Pinpoint the cell where the given text exists, returning its [x, y] midpoint coordinate. 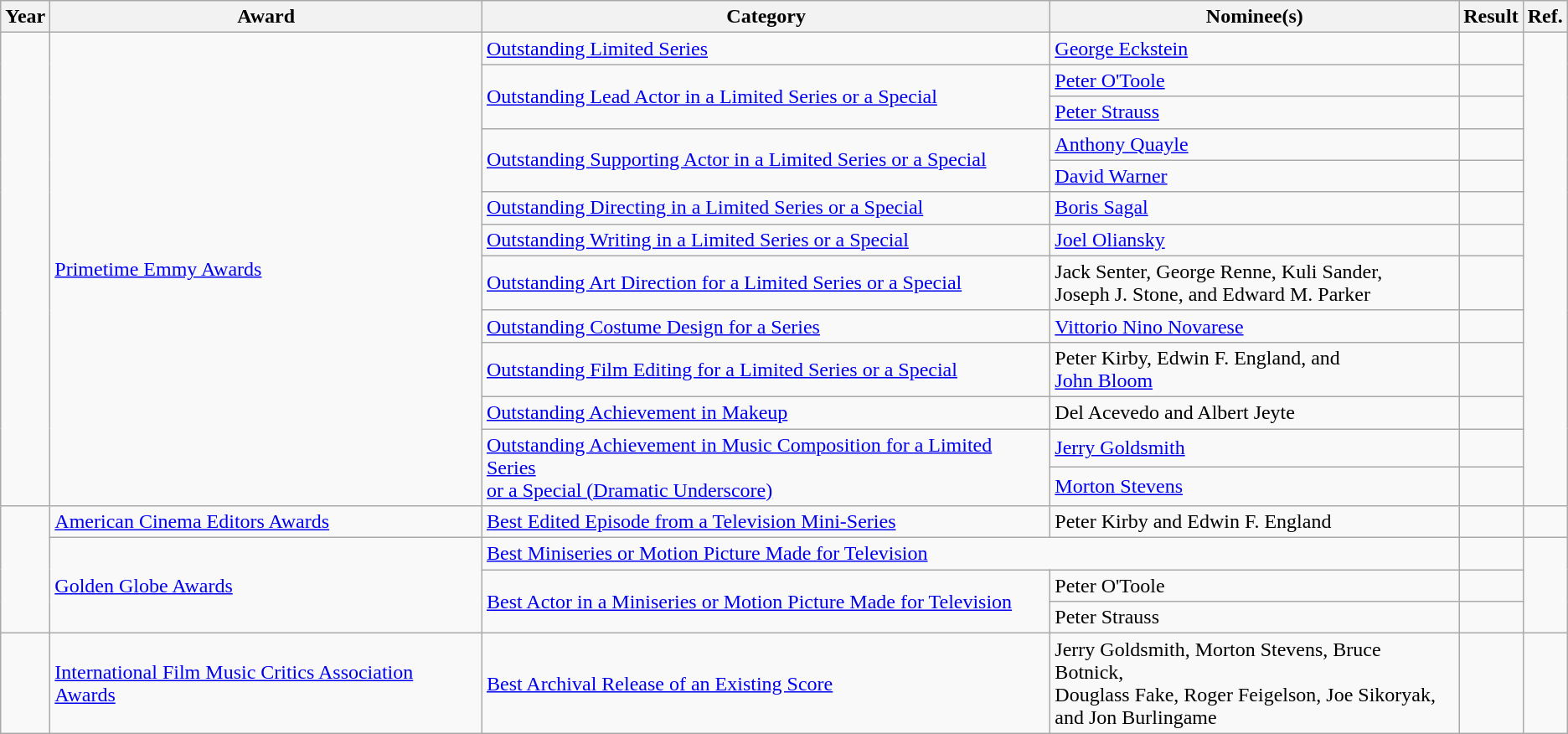
Outstanding Limited Series [766, 49]
Best Actor in a Miniseries or Motion Picture Made for Television [766, 602]
Anthony Quayle [1255, 144]
Outstanding Achievement in Music Composition for a Limited Series or a Special (Dramatic Underscore) [766, 468]
Golden Globe Awards [266, 586]
Outstanding Achievement in Makeup [766, 412]
Year [25, 17]
Category [766, 17]
Award [266, 17]
Outstanding Lead Actor in a Limited Series or a Special [766, 96]
Vittorio Nino Novarese [1255, 326]
Best Archival Release of an Existing Score [766, 684]
Ref. [1545, 17]
Jerry Goldsmith [1255, 448]
Outstanding Art Direction for a Limited Series or a Special [766, 283]
Joel Oliansky [1255, 240]
George Eckstein [1255, 49]
Outstanding Writing in a Limited Series or a Special [766, 240]
Nominee(s) [1255, 17]
Jerry Goldsmith, Morton Stevens, Bruce Botnick, Douglass Fake, Roger Feigelson, Joe Sikoryak, and Jon Burlingame [1255, 684]
American Cinema Editors Awards [266, 522]
Primetime Emmy Awards [266, 270]
Result [1491, 17]
Jack Senter, George Renne, Kuli Sander, Joseph J. Stone, and Edward M. Parker [1255, 283]
Outstanding Supporting Actor in a Limited Series or a Special [766, 160]
Boris Sagal [1255, 208]
Peter Kirby and Edwin F. England [1255, 522]
International Film Music Critics Association Awards [266, 684]
David Warner [1255, 176]
Best Edited Episode from a Television Mini-Series [766, 522]
Outstanding Film Editing for a Limited Series or a Special [766, 369]
Peter Kirby, Edwin F. England, and John Bloom [1255, 369]
Outstanding Directing in a Limited Series or a Special [766, 208]
Outstanding Costume Design for a Series [766, 326]
Morton Stevens [1255, 487]
Del Acevedo and Albert Jeyte [1255, 412]
Best Miniseries or Motion Picture Made for Television [970, 554]
